From the cell containing the given text, extract its center point as (x, y) coordinate. 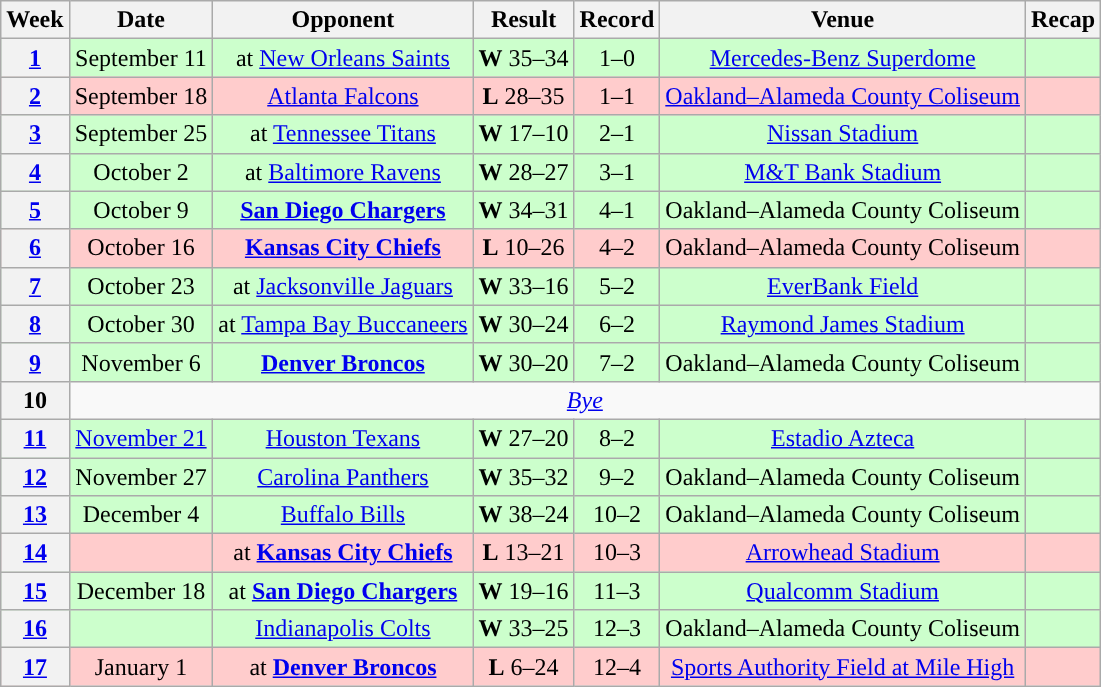
6 (35, 248)
15 (35, 591)
Buffalo Bills (343, 515)
W 28–27 (524, 172)
4–2 (617, 248)
4 (35, 172)
Venue (843, 20)
9–2 (617, 477)
16 (35, 629)
2–1 (617, 134)
W 33–25 (524, 629)
M&T Bank Stadium (843, 172)
8 (35, 324)
Mercedes-Benz Superdome (843, 58)
Week (35, 20)
EverBank Field (843, 286)
December 18 (141, 591)
3–1 (617, 172)
Atlanta Falcons (343, 96)
Record (617, 20)
Estadio Azteca (843, 438)
November 21 (141, 438)
W 38–24 (524, 515)
14 (35, 553)
10 (35, 400)
1–0 (617, 58)
Kansas City Chiefs (343, 248)
17 (35, 667)
8–2 (617, 438)
L 6–24 (524, 667)
W 30–20 (524, 362)
9 (35, 362)
Indianapolis Colts (343, 629)
at Kansas City Chiefs (343, 553)
September 11 (141, 58)
5–2 (617, 286)
6–2 (617, 324)
11 (35, 438)
October 16 (141, 248)
Result (524, 20)
W 33–16 (524, 286)
November 27 (141, 477)
January 1 (141, 667)
Raymond James Stadium (843, 324)
L 13–21 (524, 553)
November 6 (141, 362)
Qualcomm Stadium (843, 591)
7 (35, 286)
Opponent (343, 20)
10–2 (617, 515)
Bye (584, 400)
Date (141, 20)
W 17–10 (524, 134)
W 35–34 (524, 58)
at New Orleans Saints (343, 58)
at Tennessee Titans (343, 134)
at San Diego Chargers (343, 591)
San Diego Chargers (343, 210)
13 (35, 515)
10–3 (617, 553)
12 (35, 477)
W 34–31 (524, 210)
W 35–32 (524, 477)
11–3 (617, 591)
October 9 (141, 210)
at Tampa Bay Buccaneers (343, 324)
1 (35, 58)
3 (35, 134)
September 25 (141, 134)
5 (35, 210)
Houston Texans (343, 438)
Recap (1062, 20)
L 10–26 (524, 248)
12–3 (617, 629)
Carolina Panthers (343, 477)
at Baltimore Ravens (343, 172)
December 4 (141, 515)
Sports Authority Field at Mile High (843, 667)
Arrowhead Stadium (843, 553)
2 (35, 96)
Nissan Stadium (843, 134)
12–4 (617, 667)
at Jacksonville Jaguars (343, 286)
Denver Broncos (343, 362)
October 23 (141, 286)
1–1 (617, 96)
September 18 (141, 96)
W 30–24 (524, 324)
at Denver Broncos (343, 667)
4–1 (617, 210)
7–2 (617, 362)
October 30 (141, 324)
W 27–20 (524, 438)
October 2 (141, 172)
W 19–16 (524, 591)
L 28–35 (524, 96)
